Detect which cell encompasses the target text, then output its [x, y] center coordinate. 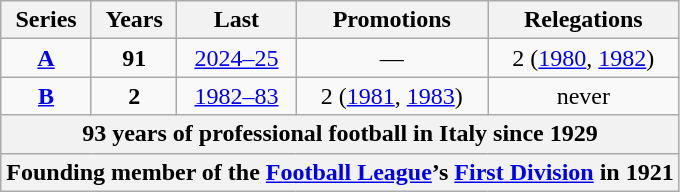
93 years of professional football in Italy since 1929 [340, 134]
Years [134, 20]
never [584, 96]
Series [46, 20]
Last [236, 20]
A [46, 58]
2 [134, 96]
2 (1980, 1982) [584, 58]
Promotions [392, 20]
91 [134, 58]
2024–25 [236, 58]
— [392, 58]
2 (1981, 1983) [392, 96]
1982–83 [236, 96]
Relegations [584, 20]
B [46, 96]
Founding member of the Football League’s First Division in 1921 [340, 172]
